For the text-containing cell, return its midpoint in [x, y] coordinate format. 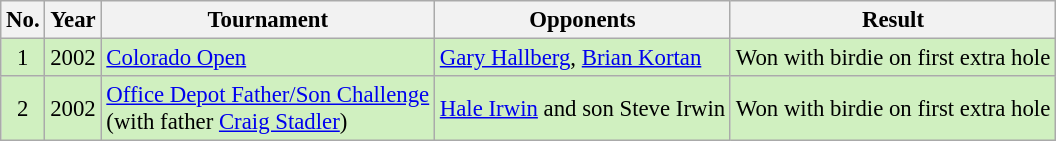
Opponents [583, 20]
Year [73, 20]
Hale Irwin and son Steve Irwin [583, 108]
Tournament [268, 20]
Office Depot Father/Son Challenge(with father Craig Stadler) [268, 108]
2 [23, 108]
No. [23, 20]
1 [23, 58]
Result [892, 20]
Gary Hallberg, Brian Kortan [583, 58]
Colorado Open [268, 58]
